Capture the cell that displays the provided text and extract its (x, y) central coordinate. 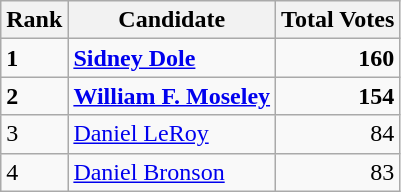
Daniel LeRoy (172, 134)
83 (338, 172)
Total Votes (338, 20)
3 (34, 134)
Daniel Bronson (172, 172)
Rank (34, 20)
Candidate (172, 20)
154 (338, 96)
Sidney Dole (172, 58)
4 (34, 172)
William F. Moseley (172, 96)
1 (34, 58)
84 (338, 134)
160 (338, 58)
2 (34, 96)
